Return the (x, y) coordinate for the center point of the cell that contains the specified text.  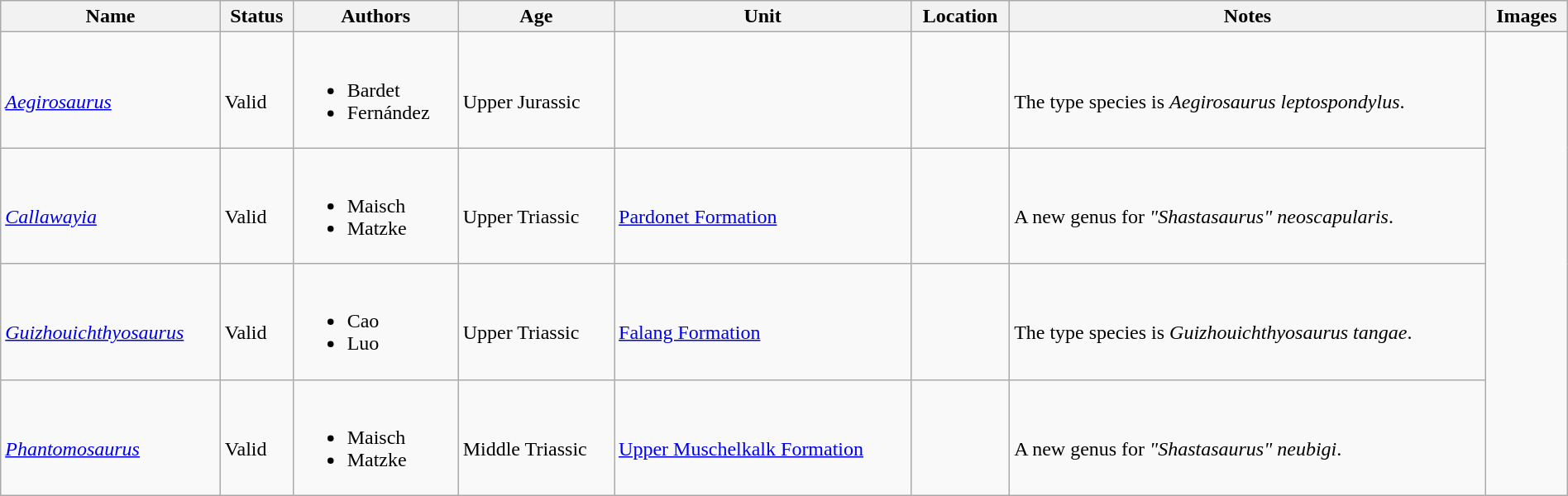
Age (536, 17)
CaoLuo (375, 322)
Phantomosaurus (111, 437)
A new genus for "Shastasaurus" neoscapularis. (1248, 206)
Unit (762, 17)
A new genus for "Shastasaurus" neubigi. (1248, 437)
Upper Jurassic (536, 90)
The type species is Aegirosaurus leptospondylus. (1248, 90)
Upper Muschelkalk Formation (762, 437)
Aegirosaurus (111, 90)
Middle Triassic (536, 437)
BardetFernández (375, 90)
Name (111, 17)
Status (256, 17)
Callawayia (111, 206)
The type species is Guizhouichthyosaurus tangae. (1248, 322)
Images (1527, 17)
Authors (375, 17)
Guizhouichthyosaurus (111, 322)
Falang Formation (762, 322)
Location (961, 17)
Pardonet Formation (762, 206)
Notes (1248, 17)
